Identify which cell holds the provided text, then report its [x, y] central coordinate. 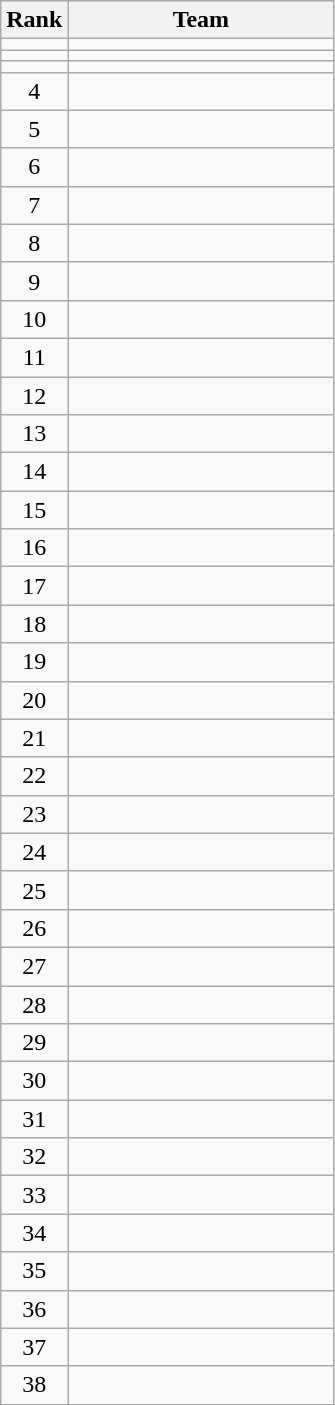
15 [34, 510]
20 [34, 700]
18 [34, 624]
31 [34, 1119]
4 [34, 91]
34 [34, 1233]
19 [34, 662]
25 [34, 890]
9 [34, 281]
24 [34, 852]
30 [34, 1081]
29 [34, 1043]
5 [34, 129]
23 [34, 814]
8 [34, 243]
Rank [34, 20]
11 [34, 357]
22 [34, 776]
35 [34, 1271]
6 [34, 167]
10 [34, 319]
36 [34, 1309]
21 [34, 738]
12 [34, 395]
17 [34, 586]
26 [34, 928]
33 [34, 1195]
7 [34, 205]
14 [34, 472]
32 [34, 1157]
16 [34, 548]
38 [34, 1385]
28 [34, 1005]
27 [34, 966]
37 [34, 1347]
13 [34, 434]
Team [201, 20]
